Capture the cell that displays the provided text and extract its [X, Y] central coordinate. 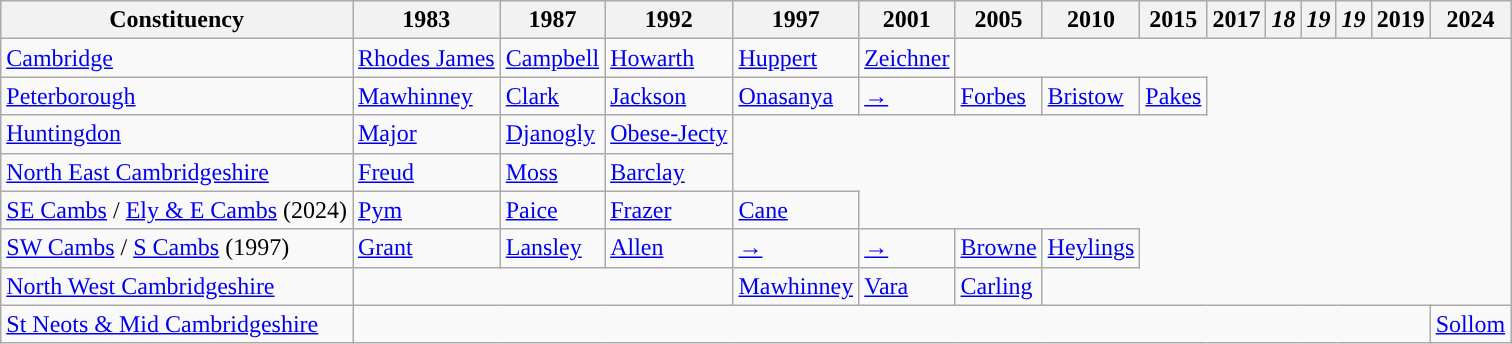
Forbes [998, 96]
Campbell [552, 58]
Constituency [177, 20]
Moss [552, 172]
Major [426, 134]
2010 [1091, 20]
Heylings [1091, 248]
Pym [426, 210]
Vara [907, 286]
2024 [1470, 20]
Clark [552, 96]
Sollom [1470, 324]
Pakes [1174, 96]
Browne [998, 248]
Huntingdon [177, 134]
North West Cambridgeshire [177, 286]
SE Cambs / Ely & E Cambs (2024) [177, 210]
Paice [552, 210]
Cambridge [177, 58]
2005 [998, 20]
18 [1284, 20]
Peterborough [177, 96]
Allen [669, 248]
1987 [552, 20]
Freud [426, 172]
2001 [907, 20]
2015 [1174, 20]
Lansley [552, 248]
Howarth [669, 58]
Huppert [796, 58]
Barclay [669, 172]
Onasanya [796, 96]
St Neots & Mid Cambridgeshire [177, 324]
Zeichner [907, 58]
Rhodes James [426, 58]
1983 [426, 20]
SW Cambs / S Cambs (1997) [177, 248]
1992 [669, 20]
Obese-Jecty [669, 134]
Jackson [669, 96]
Bristow [1091, 96]
2019 [1400, 20]
Cane [796, 210]
1997 [796, 20]
Djanogly [552, 134]
Frazer [669, 210]
North East Cambridgeshire [177, 172]
2017 [1236, 20]
Carling [998, 286]
Grant [426, 248]
